Identify which cell holds the provided text, then report its (X, Y) central coordinate. 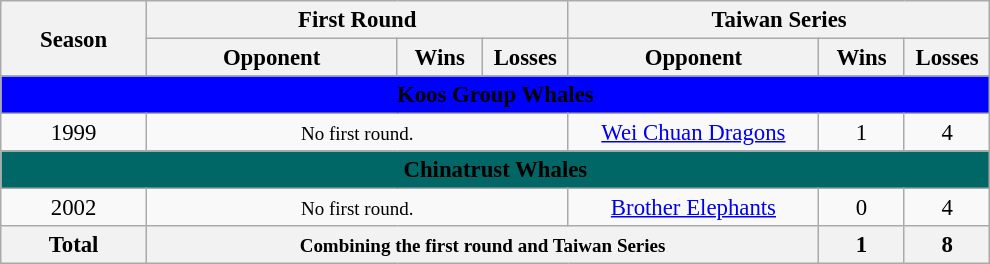
Season (74, 38)
2002 (74, 208)
Total (74, 245)
Wei Chuan Dragons (694, 133)
Koos Group Whales (496, 95)
8 (947, 245)
First Round (357, 20)
Brother Elephants (694, 208)
Taiwan Series (779, 20)
Chinatrust Whales (496, 170)
0 (862, 208)
Combining the first round and Taiwan Series (482, 245)
1999 (74, 133)
